Identify which cell holds the provided text, then report its [X, Y] central coordinate. 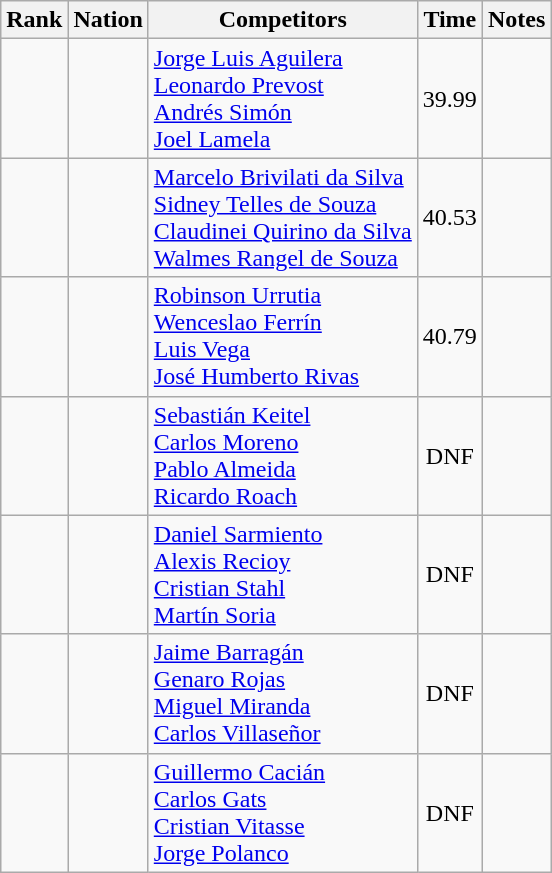
Rank [34, 20]
Robinson UrrutiaWenceslao FerrínLuis VegaJosé Humberto Rivas [282, 336]
Jaime BarragánGenaro RojasMiguel MirandaCarlos Villaseñor [282, 694]
Guillermo CaciánCarlos GatsCristian VitasseJorge Polanco [282, 812]
40.79 [450, 336]
Jorge Luis AguileraLeonardo PrevostAndrés SimónJoel Lamela [282, 98]
40.53 [450, 218]
Nation [108, 20]
Daniel SarmientoAlexis RecioyCristian StahlMartín Soria [282, 574]
Marcelo Brivilati da SilvaSidney Telles de SouzaClaudinei Quirino da SilvaWalmes Rangel de Souza [282, 218]
Time [450, 20]
Sebastián KeitelCarlos MorenoPablo AlmeidaRicardo Roach [282, 456]
Notes [516, 20]
Competitors [282, 20]
39.99 [450, 98]
